Detect which cell encompasses the target text, then output its [x, y] center coordinate. 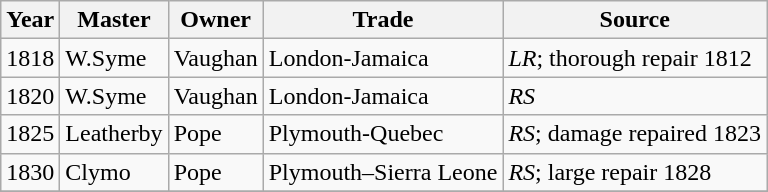
LR; thorough repair 1812 [635, 58]
RS; large repair 1828 [635, 172]
1818 [30, 58]
Owner [216, 20]
RS; damage repaired 1823 [635, 134]
RS [635, 96]
Master [114, 20]
1825 [30, 134]
Leatherby [114, 134]
Clymo [114, 172]
Trade [383, 20]
Source [635, 20]
Plymouth–Sierra Leone [383, 172]
1830 [30, 172]
Year [30, 20]
1820 [30, 96]
Plymouth-Quebec [383, 134]
